Provide the [x, y] coordinate of the cell's center where the given text is located.  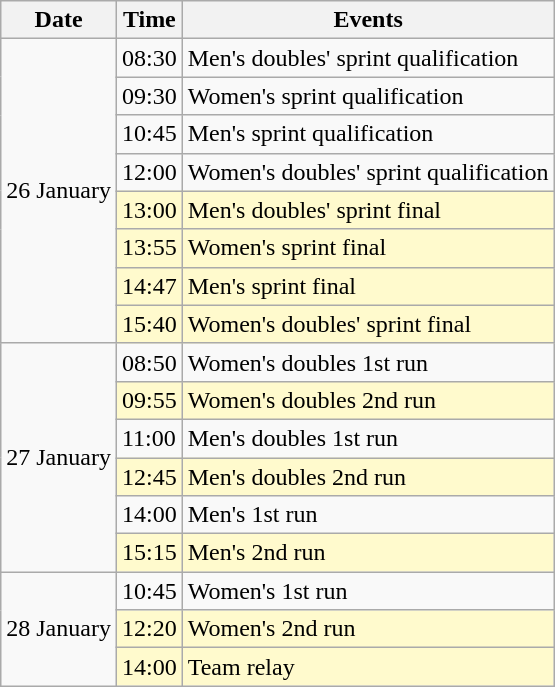
09:55 [149, 400]
14:47 [149, 286]
Women's sprint qualification [368, 96]
Women's doubles' sprint qualification [368, 172]
12:00 [149, 172]
Men's sprint qualification [368, 134]
12:20 [149, 629]
Women's 1st run [368, 591]
Men's 1st run [368, 515]
Women's doubles' sprint final [368, 324]
Women's sprint final [368, 248]
28 January [59, 629]
Men's doubles 1st run [368, 438]
Women's 2nd run [368, 629]
Women's doubles 2nd run [368, 400]
Men's 2nd run [368, 553]
Women's doubles 1st run [368, 362]
Date [59, 20]
15:15 [149, 553]
27 January [59, 457]
Men's doubles 2nd run [368, 477]
26 January [59, 191]
09:30 [149, 96]
Time [149, 20]
11:00 [149, 438]
Team relay [368, 667]
Men's sprint final [368, 286]
15:40 [149, 324]
12:45 [149, 477]
13:00 [149, 210]
Events [368, 20]
13:55 [149, 248]
Men's doubles' sprint final [368, 210]
08:50 [149, 362]
08:30 [149, 58]
Men's doubles' sprint qualification [368, 58]
